From the cell containing the given text, extract its center point as [X, Y] coordinate. 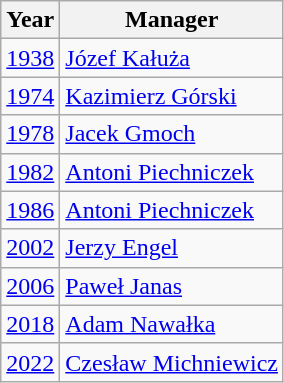
Year [30, 20]
1974 [30, 96]
Adam Nawałka [172, 324]
1938 [30, 58]
Jerzy Engel [172, 248]
Czesław Michniewicz [172, 362]
Jacek Gmoch [172, 134]
2006 [30, 286]
Józef Kałuża [172, 58]
2018 [30, 324]
Paweł Janas [172, 286]
2002 [30, 248]
Kazimierz Górski [172, 96]
1978 [30, 134]
1986 [30, 210]
Manager [172, 20]
2022 [30, 362]
1982 [30, 172]
